Locate the cell with the specified text and output its (X, Y) center coordinate. 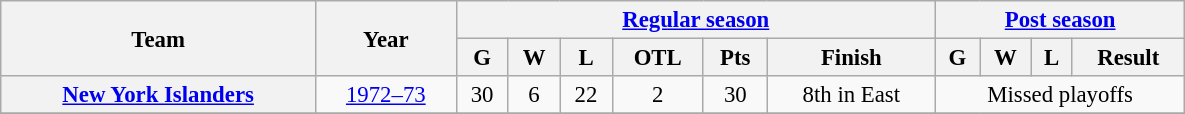
2 (658, 95)
Regular season (696, 20)
22 (586, 95)
8th in East (851, 95)
Finish (851, 58)
Year (386, 38)
Post season (1060, 20)
New York Islanders (158, 95)
OTL (658, 58)
Team (158, 38)
1972–73 (386, 95)
6 (534, 95)
Pts (735, 58)
Result (1128, 58)
Missed playoffs (1060, 95)
